Return the (x, y) coordinate for the center point of the cell that contains the specified text.  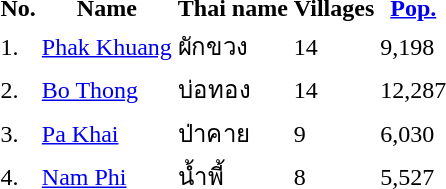
9 (334, 133)
ผักขวง (232, 46)
Bo Thong (106, 90)
ป่าคาย (232, 133)
Pa Khai (106, 133)
Phak Khuang (106, 46)
บ่อทอง (232, 90)
